From the cell containing the given text, extract its center point as (x, y) coordinate. 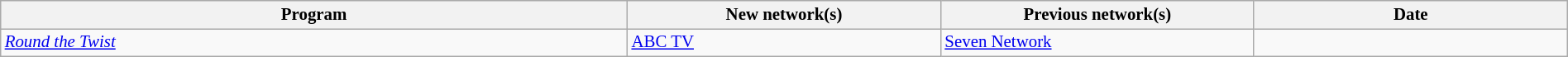
Date (1411, 15)
Program (314, 15)
Seven Network (1097, 42)
Previous network(s) (1097, 15)
New network(s) (784, 15)
Round the Twist (314, 42)
ABC TV (784, 42)
